Detect which cell encompasses the target text, then output its (X, Y) center coordinate. 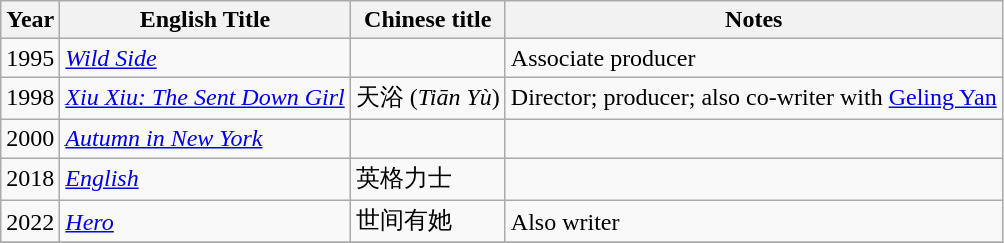
English Title (205, 20)
Wild Side (205, 58)
Notes (754, 20)
天浴 (Tiān Yù) (428, 98)
Associate producer (754, 58)
1998 (30, 98)
2018 (30, 180)
Hero (205, 222)
英格力士 (428, 180)
世间有她 (428, 222)
Year (30, 20)
Also writer (754, 222)
Xiu Xiu: The Sent Down Girl (205, 98)
1995 (30, 58)
English (205, 180)
Chinese title (428, 20)
Director; producer; also co-writer with Geling Yan (754, 98)
Autumn in New York (205, 138)
2022 (30, 222)
2000 (30, 138)
